Search for the cell housing the specified text and yield its [X, Y] center coordinate. 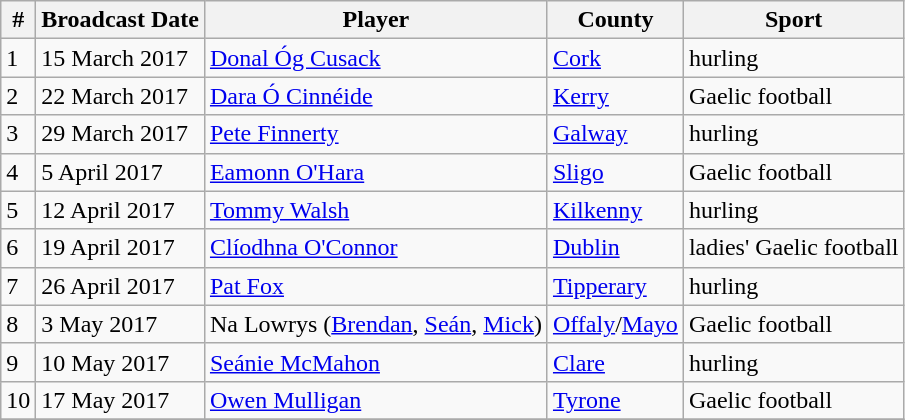
7 [18, 286]
# [18, 20]
12 April 2017 [120, 210]
19 April 2017 [120, 248]
5 [18, 210]
5 April 2017 [120, 172]
Donal Óg Cusack [376, 58]
Broadcast Date [120, 20]
Sligo [615, 172]
26 April 2017 [120, 286]
Galway [615, 134]
6 [18, 248]
2 [18, 96]
Kilkenny [615, 210]
3 [18, 134]
1 [18, 58]
Tommy Walsh [376, 210]
Dublin [615, 248]
Cork [615, 58]
29 March 2017 [120, 134]
ladies' Gaelic football [794, 248]
9 [18, 362]
Eamonn O'Hara [376, 172]
Tipperary [615, 286]
10 [18, 400]
17 May 2017 [120, 400]
Sport [794, 20]
8 [18, 324]
Clíodhna O'Connor [376, 248]
Na Lowrys (Brendan, Seán, Mick) [376, 324]
Tyrone [615, 400]
Seánie McMahon [376, 362]
22 March 2017 [120, 96]
Pat Fox [376, 286]
4 [18, 172]
Owen Mulligan [376, 400]
3 May 2017 [120, 324]
Clare [615, 362]
Offaly/Mayo [615, 324]
Pete Finnerty [376, 134]
15 March 2017 [120, 58]
Player [376, 20]
County [615, 20]
Dara Ó Cinnéide [376, 96]
10 May 2017 [120, 362]
Kerry [615, 96]
